Output the (X, Y) coordinate of the center of the cell containing the given text.  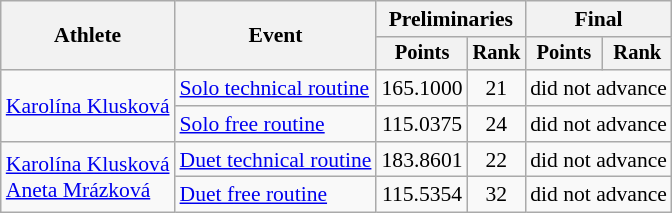
183.8601 (422, 160)
115.0375 (422, 124)
24 (497, 124)
32 (497, 195)
Preliminaries (450, 19)
165.1000 (422, 88)
Event (276, 36)
Solo technical routine (276, 88)
Duet free routine (276, 195)
Karolína Klusková (88, 106)
Final (598, 19)
Solo free routine (276, 124)
115.5354 (422, 195)
21 (497, 88)
Duet technical routine (276, 160)
Athlete (88, 36)
22 (497, 160)
Karolína Klusková Aneta Mrázková (88, 178)
